Output the [x, y] coordinate of the center of the cell containing the given text.  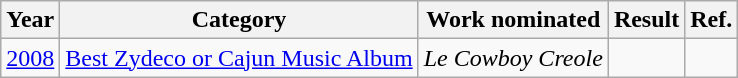
Best Zydeco or Cajun Music Album [239, 58]
Year [30, 20]
Work nominated [513, 20]
2008 [30, 58]
Ref. [712, 20]
Result [646, 20]
Le Cowboy Creole [513, 58]
Category [239, 20]
